Provide the [X, Y] coordinate of the cell's center where the given text is located.  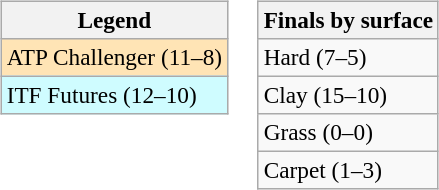
Hard (7–5) [348, 57]
Carpet (1–3) [348, 171]
ITF Futures (12–10) [114, 95]
ATP Challenger (11–8) [114, 57]
Finals by surface [348, 20]
Legend [114, 20]
Grass (0–0) [348, 133]
Clay (15–10) [348, 95]
